Extract the (x, y) coordinate from the center of the cell holding the provided text.  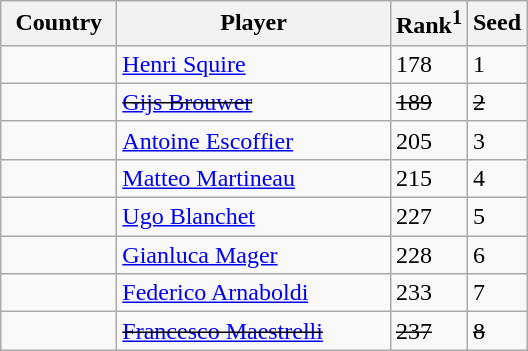
Antoine Escoffier (254, 140)
Francesco Maestrelli (254, 331)
227 (428, 217)
Ugo Blanchet (254, 217)
Gianluca Mager (254, 255)
Player (254, 24)
3 (496, 140)
178 (428, 64)
7 (496, 293)
228 (428, 255)
Gijs Brouwer (254, 102)
4 (496, 178)
1 (496, 64)
Federico Arnaboldi (254, 293)
Seed (496, 24)
215 (428, 178)
2 (496, 102)
233 (428, 293)
Rank1 (428, 24)
205 (428, 140)
Country (59, 24)
5 (496, 217)
6 (496, 255)
237 (428, 331)
8 (496, 331)
Matteo Martineau (254, 178)
Henri Squire (254, 64)
189 (428, 102)
